Output the [X, Y] coordinate of the center of the cell containing the given text.  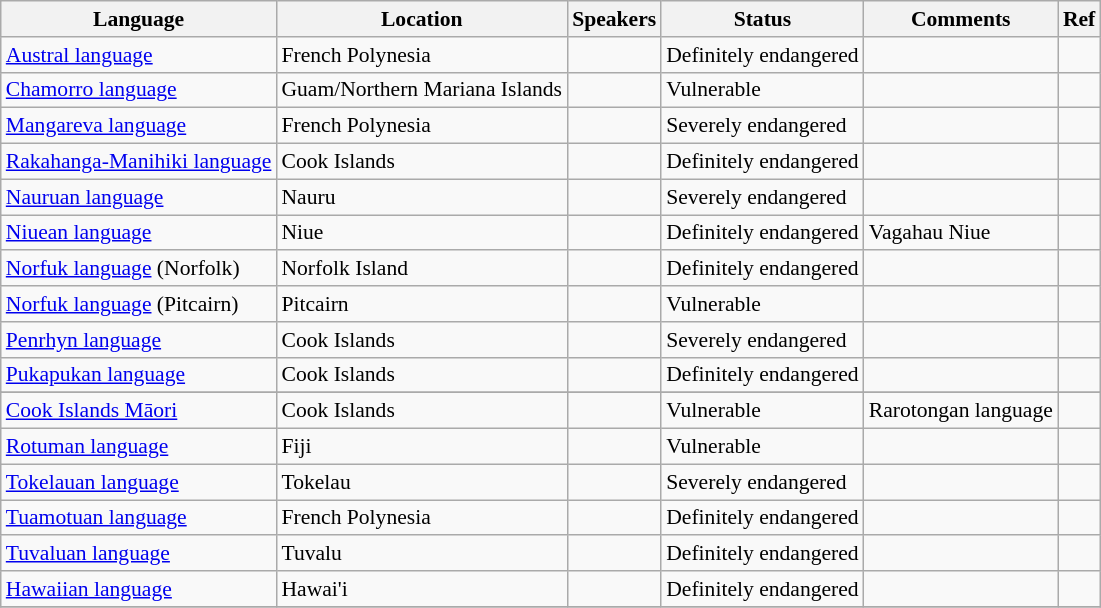
Pitcairn [422, 304]
Language [139, 19]
Austral language [139, 55]
Vagahau Niue [961, 233]
Norfuk language (Norfolk) [139, 269]
Ref [1079, 19]
Mangareva language [139, 126]
Tuvalu [422, 554]
Status [762, 19]
Niuean language [139, 233]
Tokelauan language [139, 482]
Tokelau [422, 482]
Pukapukan language [139, 375]
Comments [961, 19]
Hawai'i [422, 589]
Niue [422, 233]
Nauru [422, 197]
Cook Islands Māori [139, 411]
Hawaiian language [139, 589]
Norfuk language (Pitcairn) [139, 304]
Guam/Northern Mariana Islands [422, 90]
Rarotongan language [961, 411]
Speakers [614, 19]
Rotuman language [139, 447]
Penrhyn language [139, 340]
Location [422, 19]
Norfolk Island [422, 269]
Tuamotuan language [139, 518]
Nauruan language [139, 197]
Chamorro language [139, 90]
Tuvaluan language [139, 554]
Rakahanga-Manihiki language [139, 162]
Fiji [422, 447]
